Provide the [x, y] coordinate of the cell's center where the given text is located.  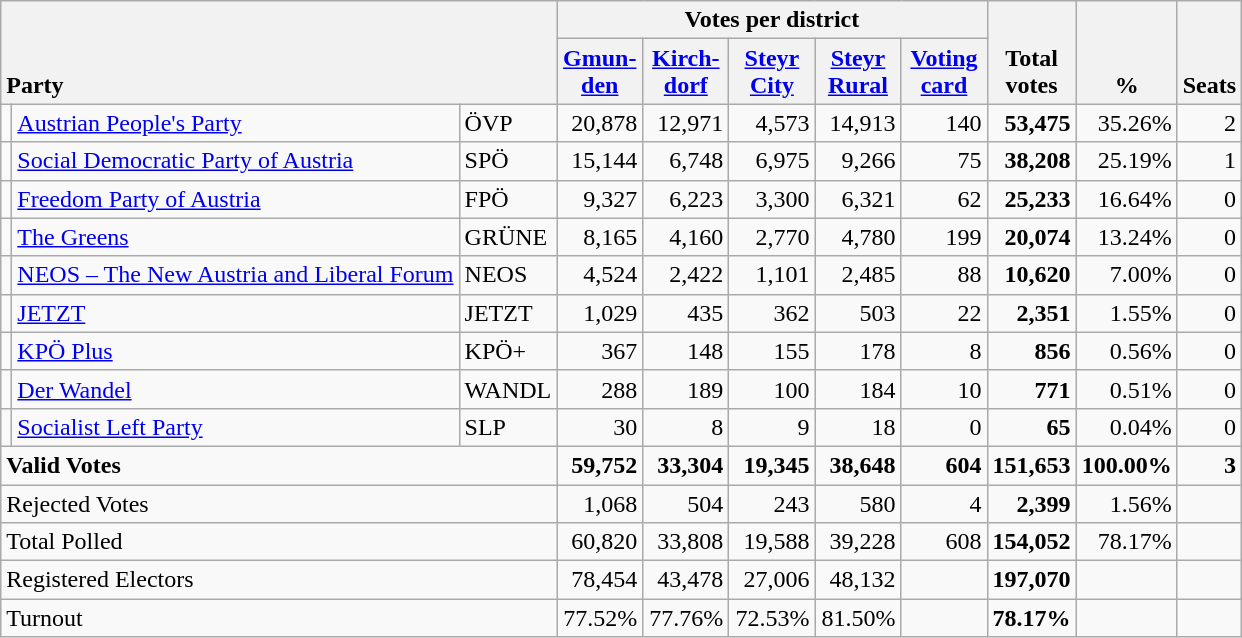
ÖVP [508, 123]
77.52% [600, 618]
Seats [1209, 52]
Party [279, 52]
81.50% [858, 618]
435 [686, 313]
25,233 [1032, 199]
WANDL [508, 389]
62 [944, 199]
33,808 [686, 542]
10,620 [1032, 275]
65 [1032, 427]
% [1126, 52]
33,304 [686, 465]
100 [772, 389]
Austrian People's Party [236, 123]
Total Polled [279, 542]
38,208 [1032, 161]
Der Wandel [236, 389]
19,588 [772, 542]
SteyrCity [772, 72]
2,399 [1032, 503]
151,653 [1032, 465]
39,228 [858, 542]
2,770 [772, 237]
Rejected Votes [279, 503]
367 [600, 351]
4 [944, 503]
580 [858, 503]
608 [944, 542]
Totalvotes [1032, 52]
9,327 [600, 199]
Registered Electors [279, 580]
59,752 [600, 465]
Freedom Party of Austria [236, 199]
SLP [508, 427]
189 [686, 389]
20,074 [1032, 237]
35.26% [1126, 123]
2 [1209, 123]
20,878 [600, 123]
2,351 [1032, 313]
0.04% [1126, 427]
604 [944, 465]
856 [1032, 351]
16.64% [1126, 199]
SPÖ [508, 161]
771 [1032, 389]
1,029 [600, 313]
KPÖ Plus [236, 351]
6,321 [858, 199]
48,132 [858, 580]
75 [944, 161]
18 [858, 427]
199 [944, 237]
Gmun-den [600, 72]
10 [944, 389]
38,648 [858, 465]
8,165 [600, 237]
503 [858, 313]
4,573 [772, 123]
197,070 [1032, 580]
178 [858, 351]
30 [600, 427]
88 [944, 275]
77.76% [686, 618]
1 [1209, 161]
Turnout [279, 618]
504 [686, 503]
7.00% [1126, 275]
43,478 [686, 580]
6,223 [686, 199]
NEOS [508, 275]
3,300 [772, 199]
0.51% [1126, 389]
19,345 [772, 465]
GRÜNE [508, 237]
3 [1209, 465]
Socialist Left Party [236, 427]
2,422 [686, 275]
53,475 [1032, 123]
Kirch-dorf [686, 72]
288 [600, 389]
1.56% [1126, 503]
2,485 [858, 275]
FPÖ [508, 199]
154,052 [1032, 542]
184 [858, 389]
155 [772, 351]
6,748 [686, 161]
1,068 [600, 503]
100.00% [1126, 465]
SteyrRural [858, 72]
1,101 [772, 275]
27,006 [772, 580]
Social Democratic Party of Austria [236, 161]
4,160 [686, 237]
12,971 [686, 123]
22 [944, 313]
4,524 [600, 275]
78,454 [600, 580]
15,144 [600, 161]
Votes per district [772, 20]
25.19% [1126, 161]
Votingcard [944, 72]
4,780 [858, 237]
Valid Votes [279, 465]
The Greens [236, 237]
72.53% [772, 618]
362 [772, 313]
9 [772, 427]
KPÖ+ [508, 351]
NEOS – The New Austria and Liberal Forum [236, 275]
6,975 [772, 161]
60,820 [600, 542]
1.55% [1126, 313]
14,913 [858, 123]
13.24% [1126, 237]
0.56% [1126, 351]
140 [944, 123]
148 [686, 351]
9,266 [858, 161]
243 [772, 503]
